Return the [X, Y] coordinate for the center point of the cell that contains the specified text.  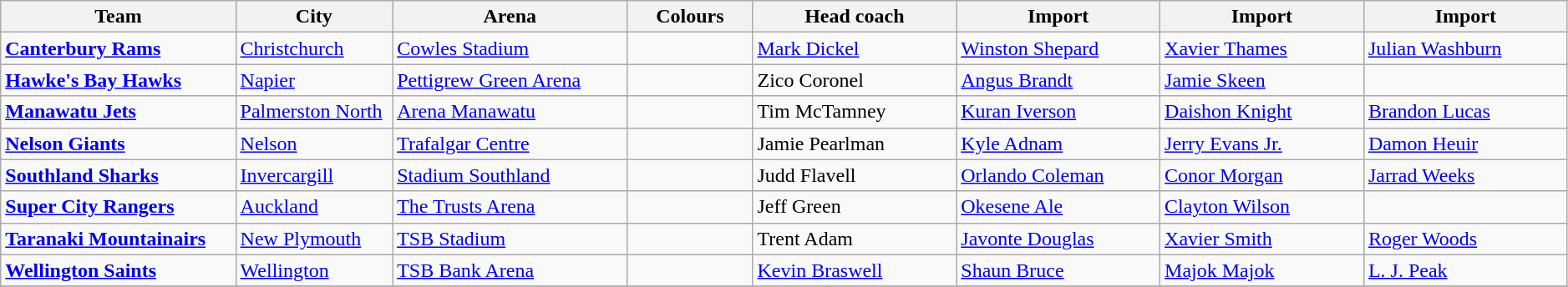
Xavier Smith [1262, 239]
The Trusts Arena [510, 207]
Jeff Green [855, 207]
Jamie Pearlman [855, 143]
Daishon Knight [1262, 112]
Okesene Ale [1058, 207]
Tim McTamney [855, 112]
Invercargill [314, 175]
Jerry Evans Jr. [1262, 143]
Nelson Giants [119, 143]
Super City Rangers [119, 207]
Zico Coronel [855, 80]
Jarrad Weeks [1465, 175]
Orlando Coleman [1058, 175]
Clayton Wilson [1262, 207]
Javonte Douglas [1058, 239]
Colours [690, 17]
Conor Morgan [1262, 175]
Cowles Stadium [510, 48]
Southland Sharks [119, 175]
Canterbury Rams [119, 48]
Shaun Bruce [1058, 270]
L. J. Peak [1465, 270]
Xavier Thames [1262, 48]
Palmerston North [314, 112]
Majok Majok [1262, 270]
Trafalgar Centre [510, 143]
Kuran Iverson [1058, 112]
Pettigrew Green Arena [510, 80]
Mark Dickel [855, 48]
Jamie Skeen [1262, 80]
Nelson [314, 143]
Trent Adam [855, 239]
Napier [314, 80]
Head coach [855, 17]
Roger Woods [1465, 239]
Brandon Lucas [1465, 112]
Stadium Southland [510, 175]
Christchurch [314, 48]
Hawke's Bay Hawks [119, 80]
Damon Heuir [1465, 143]
TSB Stadium [510, 239]
Arena [510, 17]
City [314, 17]
Wellington [314, 270]
Julian Washburn [1465, 48]
Winston Shepard [1058, 48]
Judd Flavell [855, 175]
Wellington Saints [119, 270]
Kyle Adnam [1058, 143]
Arena Manawatu [510, 112]
New Plymouth [314, 239]
Kevin Braswell [855, 270]
Manawatu Jets [119, 112]
Auckland [314, 207]
Taranaki Mountainairs [119, 239]
Angus Brandt [1058, 80]
Team [119, 17]
TSB Bank Arena [510, 270]
